Determine the (x, y) coordinate at the center of the cell enclosing the given text.  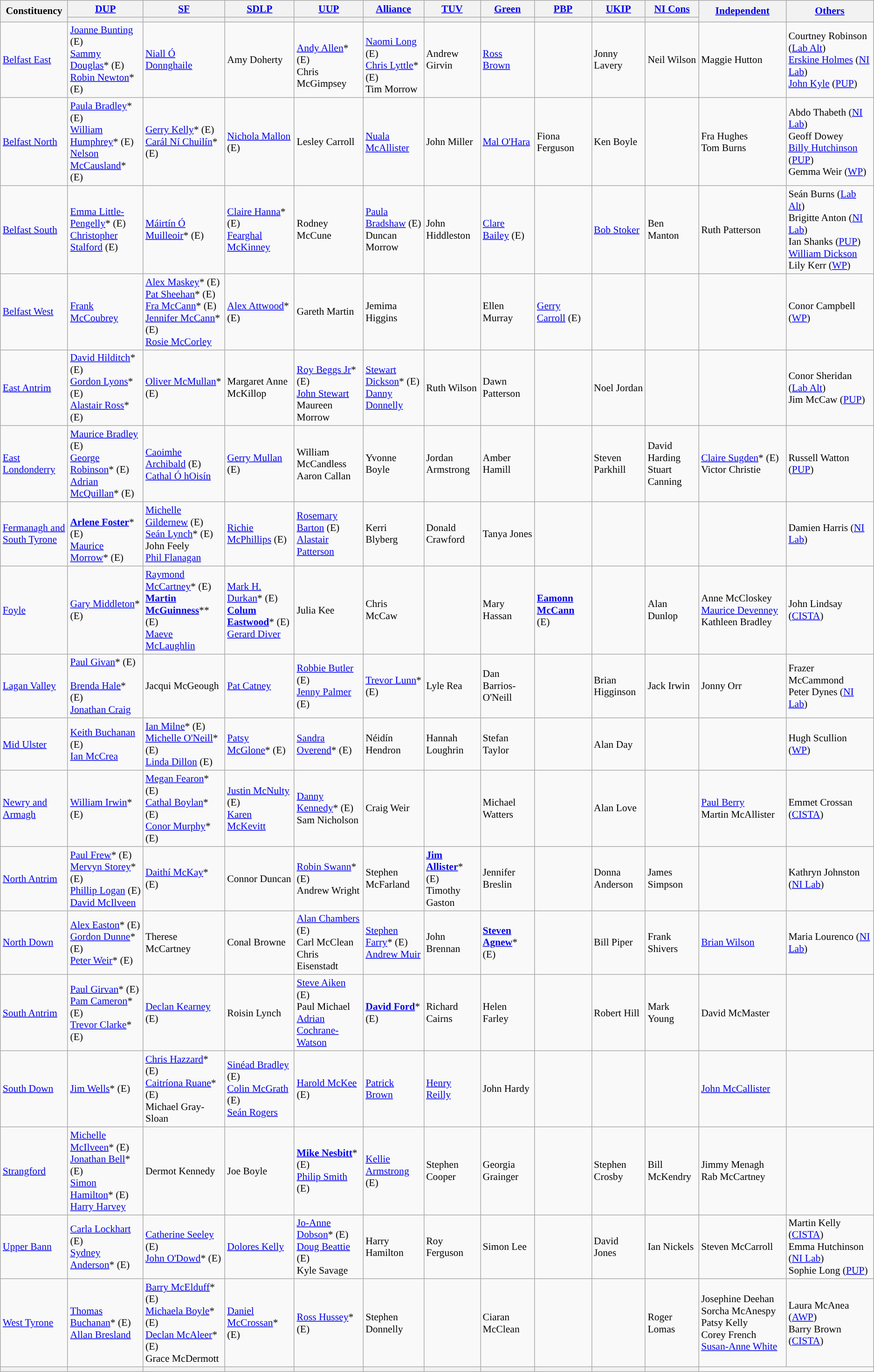
Mike Nesbitt* (E) Philip Smith (E) (329, 1171)
Belfast West (34, 311)
Paula Bradley* (E)William Humphrey* (E) Nelson McCausland* (E) (105, 142)
Pat Catney (259, 686)
Stephen Cooper (452, 1171)
UKIP (618, 9)
Alan Day (618, 745)
Gareth Martin (329, 311)
Dolores Kelly (259, 1247)
Georgia Grainger (508, 1171)
Steven McCarroll (742, 1247)
Fermanagh andSouth Tyrone (34, 534)
Jack Irwin (672, 686)
Declan Kearney (E) (184, 1013)
Maurice Bradley (E) George Robinson* (E) Adrian McQuillan* (E) (105, 464)
Jemima Higgins (393, 311)
Independent (742, 11)
Carla Lockhart (E) Sydney Anderson* (E) (105, 1247)
Conal Browne (259, 943)
Dan Barrios-O'Neill (508, 686)
Jim Allister* (E) Timothy Gaston (452, 879)
Daniel McCrossan* (E) (259, 1323)
Henry Reilly (452, 1089)
Gerry Carroll (E) (563, 311)
Stephen Donnelly (393, 1323)
Steven Parkhill (618, 464)
Stefan Taylor (508, 745)
Lesley Carroll (329, 142)
Green (508, 9)
John Miller (452, 142)
Fra Hughes Tom Burns (742, 142)
Laura McAnea (AWP)Barry Brown (CISTA) (830, 1323)
Andrew Girvin (452, 60)
Bill McKendry (672, 1171)
Thomas Buchanan* (E) Allan Bresland (105, 1323)
Russell Watton (PUP) (830, 464)
Alex Maskey* (E) Pat Sheehan* (E) Fra McCann* (E) Jennifer McCann* (E) Rosie McCorley (184, 311)
Jonny Orr (742, 686)
Trevor Lunn* (E) (393, 686)
Kerri Blyberg (393, 534)
Barry McElduff* (E) Michaela Boyle* (E) Declan McAleer* (E) Grace McDermott (184, 1323)
Frank Shivers (672, 943)
Nuala McAllister (393, 142)
Roisin Lynch (259, 1013)
Strangford (34, 1171)
Gerry Kelly* (E) Carál Ní Chuilín* (E) (184, 142)
Néidín Hendron (393, 745)
East Antrim (34, 388)
John Lindsay (CISTA) (830, 610)
Robin Swann* (E) Andrew Wright (329, 879)
Jonny Lavery (618, 60)
Claire Sugden* (E) Victor Christie (742, 464)
Richard Cairns (452, 1013)
Ross Hussey* (E) (329, 1323)
Foyle (34, 610)
Nichola Mallon (E) (259, 142)
Robert Hill (618, 1013)
David Hilditch* (E) Gordon Lyons* (E) Alastair Ross* (E) (105, 388)
Ross Brown (508, 60)
Roger Lomas (672, 1323)
Clare Bailey (E) (508, 230)
Gary Middleton* (E) (105, 610)
Neil Wilson (672, 60)
Damien Harris (NI Lab) (830, 534)
Ian Nickels (672, 1247)
Michelle McIlveen* (E) Jonathan Bell* (E) Simon Hamilton* (E) Harry Harvey (105, 1171)
Danny Kennedy* (E) Sam Nicholson (329, 808)
John Hiddleston (452, 230)
Tanya Jones (508, 534)
John Hardy (508, 1089)
Mal O'Hara (508, 142)
Raymond McCartney* (E) Martin McGuinness** (E) Maeve McLaughlin (184, 610)
East Londonderry (34, 464)
Ben Manton (672, 230)
Michelle Gildernew (E) Seán Lynch* (E) John Feely Phil Flanagan (184, 534)
Paul Berry Martin McAllister (742, 808)
Lyle Rea (452, 686)
Rosemary Barton (E) Alastair Patterson (329, 534)
Rodney McCune (329, 230)
Roy Ferguson (452, 1247)
Mark Young (672, 1013)
Eamonn McCann (E) (563, 610)
Belfast East (34, 60)
John Brennan (452, 943)
James Simpson (672, 879)
Megan Fearon* (E) Cathal Boylan* (E) Conor Murphy* (E) (184, 808)
Bill Piper (618, 943)
Connor Duncan (259, 879)
Jordan Armstrong (452, 464)
Others (830, 11)
South Antrim (34, 1013)
Hugh Scullion (WP) (830, 745)
David McMaster (742, 1013)
Ellen Murray (508, 311)
Conor Campbell (WP) (830, 311)
Keith Buchanan (E) Ian McCrea (105, 745)
North Down (34, 943)
Anne McCloskey Maurice Devenney Kathleen Bradley (742, 610)
Justin McNulty (E) Karen McKevitt (259, 808)
North Antrim (34, 879)
South Down (34, 1089)
Courtney Robinson (Lab Alt)Erskine Holmes (NI Lab)John Kyle (PUP) (830, 60)
Helen Farley (508, 1013)
Andy Allen* (E) Chris McGimpsey (329, 60)
Sinéad Bradley (E) Colin McGrath (E) Seán Rogers (259, 1089)
NI Cons (672, 9)
David Jones (618, 1247)
Martin Kelly (CISTA)Emma Hutchinson (NI Lab)Sophie Long (PUP) (830, 1247)
Emma Little-Pengelly* (E) Christopher Stalford (E) (105, 230)
Arlene Foster* (E) Maurice Morrow* (E) (105, 534)
Hannah Loughrin (452, 745)
Steve Aiken (E) Paul Michael Adrian Cochrane-Watson (329, 1013)
Amy Doherty (259, 60)
Maggie Hutton (742, 60)
Margaret Anne McKillop (259, 388)
Kellie Armstrong (E) (393, 1171)
Jimmy Menagh Rab McCartney (742, 1171)
Lagan Valley (34, 686)
Ruth Patterson (742, 230)
Mid Ulster (34, 745)
Alex Attwood* (E) (259, 311)
Belfast South (34, 230)
Donald Crawford (452, 534)
Gerry Mullan (E) (259, 464)
Mark H. Durkan* (E) Colum Eastwood* (E) Gerard Diver (259, 610)
SF (184, 9)
Paul Frew* (E) Mervyn Storey* (E) Phillip Logan (E) David McIlveen (105, 879)
Stephen Crosby (618, 1171)
David Ford* (E) (393, 1013)
Yvonne Boyle (393, 464)
Alan Dunlop (672, 610)
Joanne Bunting (E) Sammy Douglas* (E) Robin Newton* (E) (105, 60)
Ian Milne* (E) Michelle O'Neill* (E) Linda Dillon (E) (184, 745)
Stephen Farry* (E) Andrew Muir (393, 943)
West Tyrone (34, 1323)
Oliver McMullan* (E) (184, 388)
Michael Watters (508, 808)
Ciaran McClean (508, 1323)
Harold McKee (E) (329, 1089)
Paul Girvan* (E) Pam Cameron* (E) Trevor Clarke* (E) (105, 1013)
Roy Beggs Jr* (E) John Stewart Maureen Morrow (329, 388)
Frank McCoubrey (105, 311)
Craig Weir (393, 808)
Steven Agnew* (E) (508, 943)
Chris Hazzard* (E) Caitríona Ruane* (E) Michael Gray-Sloan (184, 1089)
Naomi Long (E) Chris Lyttle* (E) Tim Morrow (393, 60)
Jennifer Breslin (508, 879)
PBP (563, 9)
Donna Anderson (618, 879)
Alan Chambers (E) Carl McClean Chris Eisenstadt (329, 943)
DUP (105, 9)
Newry and Armagh (34, 808)
Robbie Butler (E) Jenny Palmer (E) (329, 686)
Seán Burns (Lab Alt)Brigitte Anton (NI Lab)Ian Shanks (PUP)William Dickson Lily Kerr (WP) (830, 230)
Dawn Patterson (508, 388)
Claire Hanna* (E) Fearghal McKinney (259, 230)
Catherine Seeley (E) John O'Dowd* (E) (184, 1247)
Mary Hassan (508, 610)
Alan Love (618, 808)
SDLP (259, 9)
Bob Stoker (618, 230)
Caoimhe Archibald (E) Cathal Ó hOisín (184, 464)
UUP (329, 9)
Frazer McCammond Peter Dynes (NI Lab) (830, 686)
Amber Hamill (508, 464)
William McCandless Aaron Callan (329, 464)
Brian Wilson (742, 943)
Brian Higginson (618, 686)
TUV (452, 9)
Jacqui McGeough (184, 686)
Abdo Thabeth (NI Lab)Geoff Dowey Billy Hutchinson (PUP) Gemma Weir (WP) (830, 142)
Richie McPhillips (E) (259, 534)
Chris McCaw (393, 610)
Simon Lee (508, 1247)
Belfast North (34, 142)
William Irwin* (E) (105, 808)
Josephine Deehan Sorcha McAnespy Patsy Kelly Corey French Susan-Anne White (742, 1323)
Ruth Wilson (452, 388)
Constituency (34, 11)
Emmet Crossan (CISTA) (830, 808)
Stephen McFarland (393, 879)
Jim Wells* (E) (105, 1089)
Niall Ó Donnghaile (184, 60)
Joe Boyle (259, 1171)
David Harding Stuart Canning (672, 464)
Stewart Dickson* (E) Danny Donnelly (393, 388)
Fiona Ferguson (563, 142)
Paula Bradshaw (E) Duncan Morrow (393, 230)
Harry Hamilton (393, 1247)
Alex Easton* (E) Gordon Dunne* (E) Peter Weir* (E) (105, 943)
Conor Sheridan (Lab Alt)Jim McCaw (PUP) (830, 388)
Sandra Overend* (E) (329, 745)
Ken Boyle (618, 142)
Alliance (393, 9)
Máirtín Ó Muilleoir* (E) (184, 230)
Jo-Anne Dobson* (E) Doug Beattie (E) Kyle Savage (329, 1247)
Upper Bann (34, 1247)
Therese McCartney (184, 943)
Julia Kee (329, 610)
Patsy McGlone* (E) (259, 745)
Kathryn Johnston (NI Lab) (830, 879)
Paul Givan* (E) Brenda Hale* (E) Jonathan Craig (105, 686)
Daithí McKay* (E) (184, 879)
Patrick Brown (393, 1089)
Dermot Kennedy (184, 1171)
John McCallister (742, 1089)
Noel Jordan (618, 388)
Maria Lourenco (NI Lab) (830, 943)
